Extract the [x, y] coordinate from the center of the cell holding the provided text.  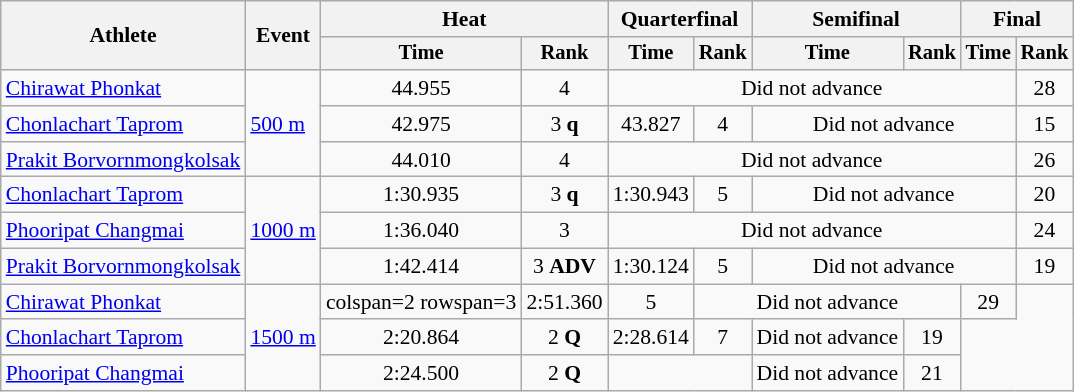
43.827 [651, 124]
26 [1045, 160]
2:24.500 [422, 373]
Semifinal [856, 19]
Heat [464, 19]
2:51.360 [564, 302]
29 [988, 302]
1000 m [282, 230]
1500 m [282, 338]
Quarterfinal [680, 19]
1:30.124 [651, 267]
3 ADV [564, 267]
2:28.614 [651, 338]
24 [1045, 231]
3 [564, 231]
2:20.864 [422, 338]
1:36.040 [422, 231]
1:30.943 [651, 195]
Final [1017, 19]
42.975 [422, 124]
44.955 [422, 88]
Athlete [124, 36]
44.010 [422, 160]
500 m [282, 124]
1:30.935 [422, 195]
colspan=2 rowspan=3 [422, 302]
15 [1045, 124]
21 [932, 373]
1:42.414 [422, 267]
20 [1045, 195]
7 [723, 338]
28 [1045, 88]
Event [282, 36]
